Find where the given text appears and provide that cell's center as [x, y] coordinate. 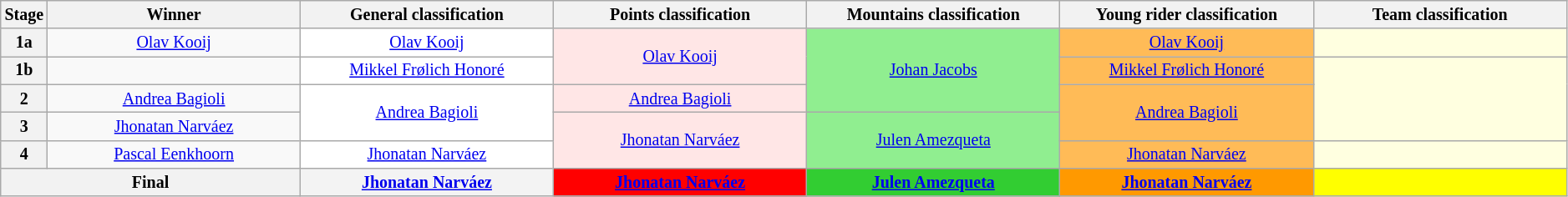
Young rider classification [1186, 15]
4 [24, 154]
Winner [174, 15]
3 [24, 127]
Final [150, 182]
Stage [24, 15]
Mountains classification [934, 15]
1a [24, 43]
General classification [426, 15]
Pascal Eenkhoorn [174, 154]
2 [24, 98]
Johan Jacobs [934, 71]
Points classification [680, 15]
Team classification [1440, 15]
1b [24, 70]
